Output the [x, y] coordinate of the center of the cell containing the given text.  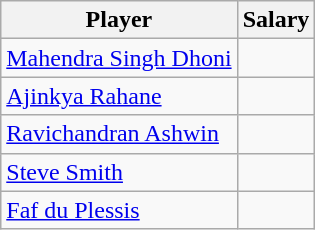
Player [119, 20]
Faf du Plessis [119, 210]
Steve Smith [119, 172]
Ajinkya Rahane [119, 96]
Salary [276, 20]
Mahendra Singh Dhoni [119, 58]
Ravichandran Ashwin [119, 134]
